Provide the (x, y) coordinate of the cell's center where the given text is located.  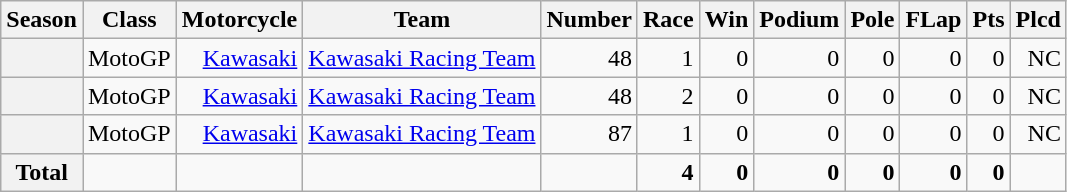
Race (668, 20)
Motorcycle (240, 20)
Pts (988, 20)
Pole (872, 20)
Team (422, 20)
Win (726, 20)
Plcd (1038, 20)
4 (668, 172)
2 (668, 96)
Number (589, 20)
Season (42, 20)
Class (129, 20)
FLap (934, 20)
Podium (800, 20)
Total (42, 172)
87 (589, 134)
